Capture the cell that displays the provided text and extract its (X, Y) central coordinate. 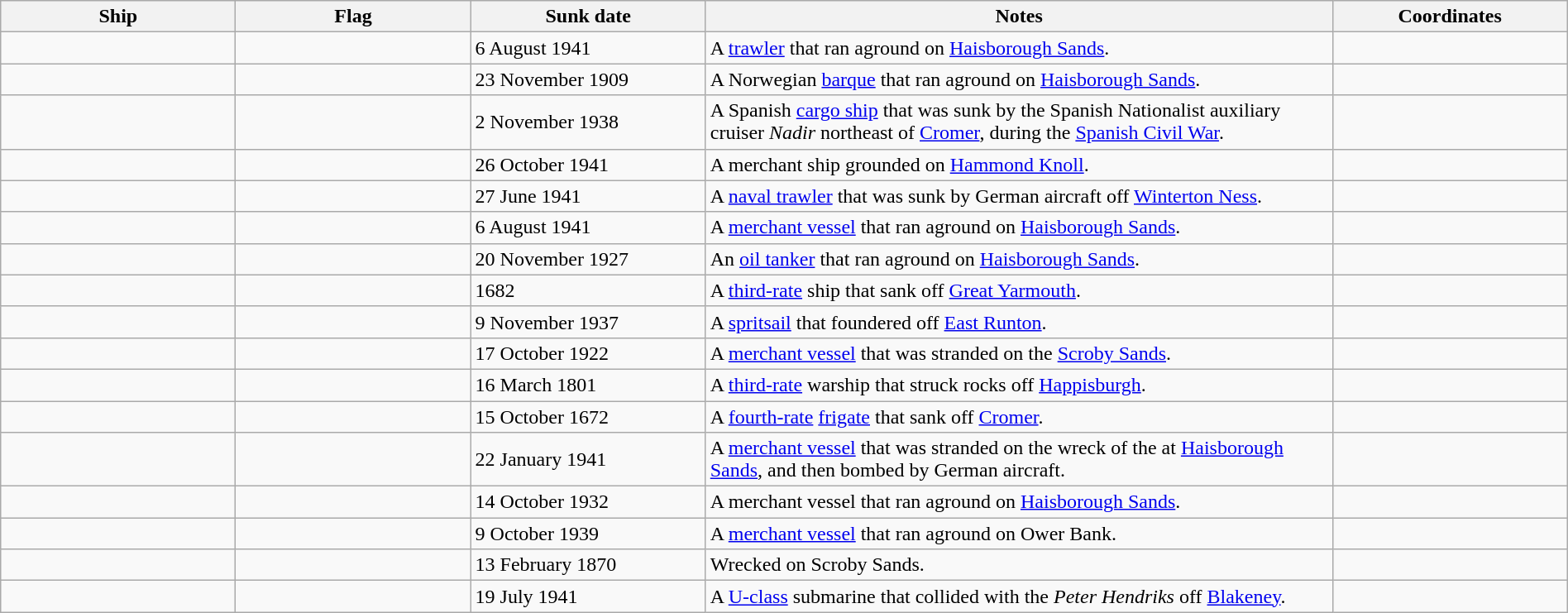
15 October 1672 (588, 416)
A trawler that ran aground on Haisborough Sands. (1019, 48)
Wrecked on Scroby Sands. (1019, 565)
17 October 1922 (588, 353)
A spritsail that foundered off East Runton. (1019, 322)
23 November 1909 (588, 79)
Coordinates (1450, 17)
A U-class submarine that collided with the Peter Hendriks off Blakeney. (1019, 596)
26 October 1941 (588, 165)
A naval trawler that was sunk by German aircraft off Winterton Ness. (1019, 196)
9 October 1939 (588, 534)
1682 (588, 290)
A merchant vessel that was stranded on the Scroby Sands. (1019, 353)
An oil tanker that ran aground on Haisborough Sands. (1019, 259)
A merchant vessel that was stranded on the wreck of the at Haisborough Sands, and then bombed by German aircraft. (1019, 460)
14 October 1932 (588, 502)
27 June 1941 (588, 196)
22 January 1941 (588, 460)
Notes (1019, 17)
A third-rate ship that sank off Great Yarmouth. (1019, 290)
16 March 1801 (588, 385)
13 February 1870 (588, 565)
A Spanish cargo ship that was sunk by the Spanish Nationalist auxiliary cruiser Nadir northeast of Cromer, during the Spanish Civil War. (1019, 122)
2 November 1938 (588, 122)
19 July 1941 (588, 596)
A merchant ship grounded on Hammond Knoll. (1019, 165)
9 November 1937 (588, 322)
A merchant vessel that ran aground on Ower Bank. (1019, 534)
Ship (118, 17)
Flag (353, 17)
A fourth-rate frigate that sank off Cromer. (1019, 416)
Sunk date (588, 17)
A third-rate warship that struck rocks off Happisburgh. (1019, 385)
A Norwegian barque that ran aground on Haisborough Sands. (1019, 79)
20 November 1927 (588, 259)
